Return (X, Y) of the center of cell containing provided text 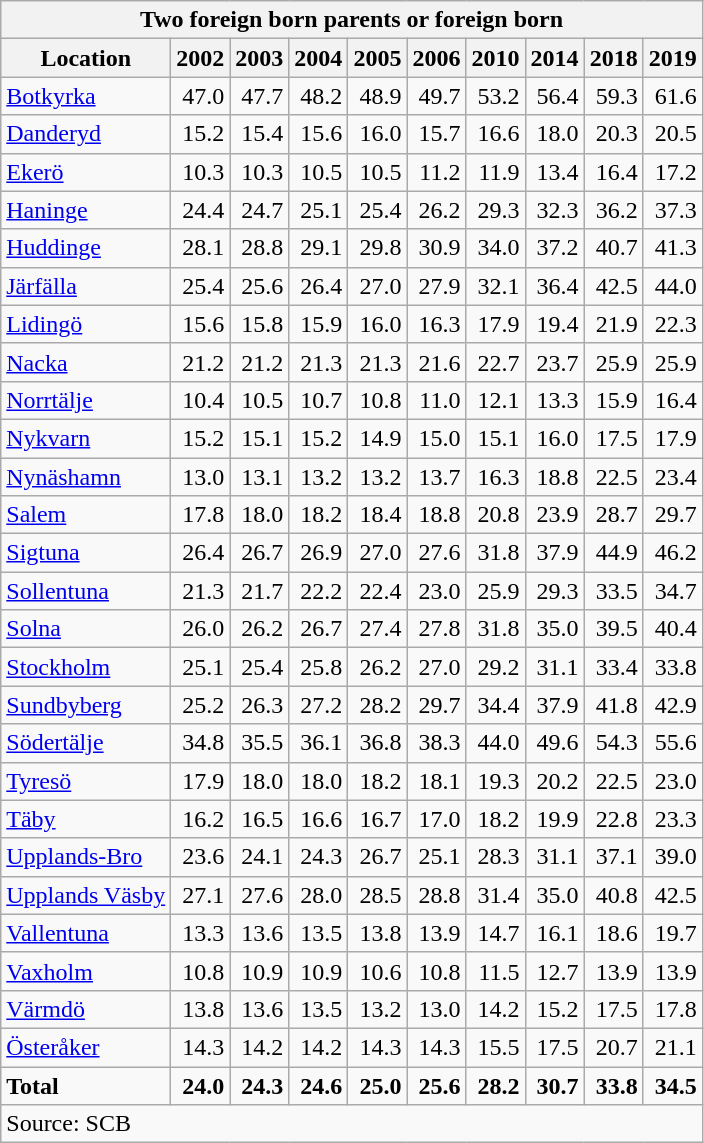
Nykvarn (86, 438)
13.7 (436, 477)
Vallentuna (86, 933)
2005 (378, 58)
26.3 (260, 705)
33.5 (614, 591)
Upplands-Bro (86, 857)
Stockholm (86, 667)
2002 (200, 58)
18.1 (436, 781)
Tyresö (86, 781)
21.9 (614, 324)
30.7 (554, 1085)
2010 (496, 58)
19.7 (672, 933)
34.7 (672, 591)
24.7 (260, 210)
18.4 (378, 515)
22.2 (318, 591)
29.2 (496, 667)
11.5 (496, 971)
39.5 (614, 629)
36.4 (554, 286)
53.2 (496, 96)
33.4 (614, 667)
Huddinge (86, 248)
11.9 (496, 172)
28.1 (200, 248)
40.7 (614, 248)
Danderyd (86, 134)
21.6 (436, 362)
34.5 (672, 1085)
25.0 (378, 1085)
24.6 (318, 1085)
2019 (672, 58)
18.6 (614, 933)
Haninge (86, 210)
19.4 (554, 324)
24.0 (200, 1085)
11.0 (436, 400)
10.7 (318, 400)
34.8 (200, 743)
11.2 (436, 172)
Vaxholm (86, 971)
28.0 (318, 895)
24.1 (260, 857)
16.5 (260, 819)
Source: SCB (352, 1124)
20.8 (496, 515)
29.1 (318, 248)
47.7 (260, 96)
32.3 (554, 210)
Norrtälje (86, 400)
40.8 (614, 895)
Nacka (86, 362)
26.0 (200, 629)
19.9 (554, 819)
23.4 (672, 477)
12.7 (554, 971)
40.4 (672, 629)
14.7 (496, 933)
10.6 (378, 971)
27.1 (200, 895)
23.3 (672, 819)
Nynäshamn (86, 477)
22.4 (378, 591)
42.9 (672, 705)
27.2 (318, 705)
44.9 (614, 553)
34.0 (496, 248)
37.3 (672, 210)
Botkyrka (86, 96)
27.4 (378, 629)
16.7 (378, 819)
36.8 (378, 743)
20.2 (554, 781)
48.2 (318, 96)
17.0 (436, 819)
Total (86, 1085)
22.8 (614, 819)
17.2 (672, 172)
54.3 (614, 743)
20.5 (672, 134)
2003 (260, 58)
23.7 (554, 362)
34.4 (496, 705)
10.4 (200, 400)
31.4 (496, 895)
47.0 (200, 96)
15.7 (436, 134)
22.3 (672, 324)
13.1 (260, 477)
Solna (86, 629)
35.5 (260, 743)
Järfälla (86, 286)
27.9 (436, 286)
21.1 (672, 1047)
Sollentuna (86, 591)
2018 (614, 58)
Ekerö (86, 172)
37.1 (614, 857)
23.9 (554, 515)
15.8 (260, 324)
26.9 (318, 553)
15.0 (436, 438)
Salem (86, 515)
37.2 (554, 248)
Sundbyberg (86, 705)
15.5 (496, 1047)
16.2 (200, 819)
12.1 (496, 400)
20.3 (614, 134)
Österåker (86, 1047)
28.5 (378, 895)
59.3 (614, 96)
25.8 (318, 667)
61.6 (672, 96)
21.7 (260, 591)
49.6 (554, 743)
13.4 (554, 172)
Lidingö (86, 324)
25.2 (200, 705)
48.9 (378, 96)
22.7 (496, 362)
49.7 (436, 96)
55.6 (672, 743)
24.4 (200, 210)
14.9 (378, 438)
29.8 (378, 248)
2014 (554, 58)
Södertälje (86, 743)
32.1 (496, 286)
2004 (318, 58)
15.4 (260, 134)
23.6 (200, 857)
16.1 (554, 933)
30.9 (436, 248)
39.0 (672, 857)
Location (86, 58)
Värmdö (86, 1009)
36.1 (318, 743)
28.7 (614, 515)
19.3 (496, 781)
46.2 (672, 553)
41.3 (672, 248)
20.7 (614, 1047)
Sigtuna (86, 553)
56.4 (554, 96)
41.8 (614, 705)
27.8 (436, 629)
2006 (436, 58)
28.3 (496, 857)
36.2 (614, 210)
Upplands Väsby (86, 895)
38.3 (436, 743)
Two foreign born parents or foreign born (352, 20)
Täby (86, 819)
